Capture the cell that displays the provided text and extract its [x, y] central coordinate. 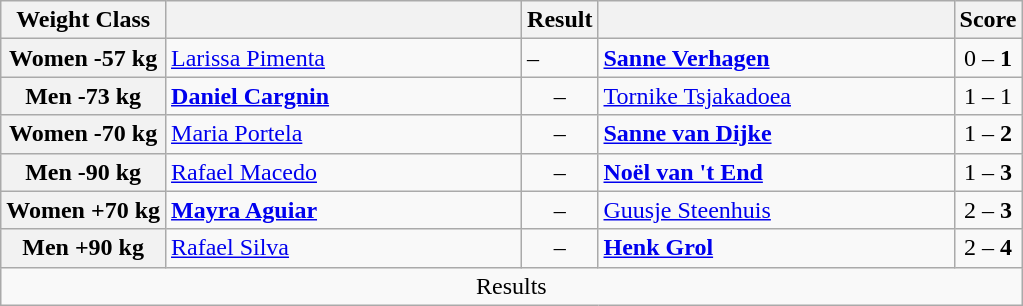
Rafael Silva [344, 248]
Henk Grol [776, 248]
Guusje Steenhuis [776, 210]
Men -73 kg [84, 96]
Noël van 't End [776, 172]
2 – 3 [988, 210]
Maria Portela [344, 134]
0 – 1 [988, 58]
Women +70 kg [84, 210]
Men -90 kg [84, 172]
1 – 3 [988, 172]
Rafael Macedo [344, 172]
Weight Class [84, 20]
Larissa Pimenta [344, 58]
Sanne Verhagen [776, 58]
Women -57 kg [84, 58]
1 – 2 [988, 134]
2 – 4 [988, 248]
Score [988, 20]
Sanne van Dijke [776, 134]
Men +90 kg [84, 248]
Result [560, 20]
Results [512, 286]
Daniel Cargnin [344, 96]
Tornike Tsjakadoea [776, 96]
Mayra Aguiar [344, 210]
1 – 1 [988, 96]
Women -70 kg [84, 134]
